Locate the cell with the specified text and output its [x, y] center coordinate. 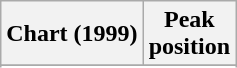
Chart (1999) [72, 34]
Peakposition [189, 34]
